From the cell containing the given text, extract its center point as (X, Y) coordinate. 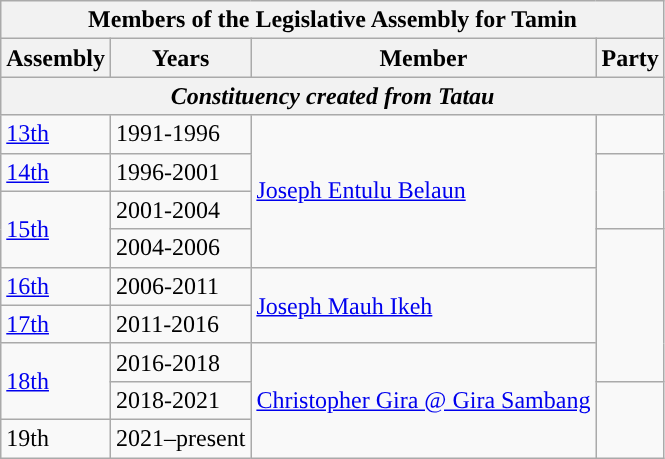
Years (180, 58)
14th (56, 172)
Christopher Gira @ Gira Sambang (424, 400)
2001-2004 (180, 210)
Member (424, 58)
1991-1996 (180, 134)
1996-2001 (180, 172)
Assembly (56, 58)
13th (56, 134)
17th (56, 324)
Joseph Mauh Ikeh (424, 305)
2004-2006 (180, 248)
2021–present (180, 438)
Constituency created from Tatau (333, 96)
Joseph Entulu Belaun (424, 191)
19th (56, 438)
16th (56, 286)
2006-2011 (180, 286)
2016-2018 (180, 362)
Members of the Legislative Assembly for Tamin (333, 20)
2011-2016 (180, 324)
Party (630, 58)
2018-2021 (180, 400)
18th (56, 381)
15th (56, 229)
